Determine the (X, Y) coordinate at the center of the cell enclosing the given text.  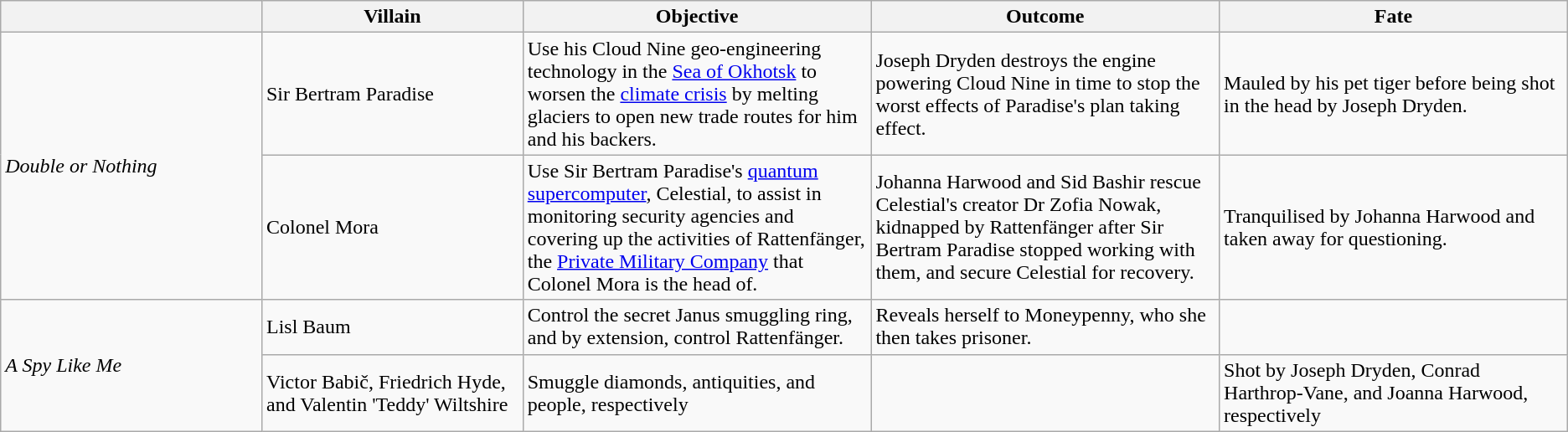
Victor Babič, Friedrich Hyde, and Valentin 'Teddy' Wiltshire (392, 393)
Double or Nothing (132, 166)
Outcome (1045, 17)
Joseph Dryden destroys the engine powering Cloud Nine in time to stop the worst effects of Paradise's plan taking effect. (1045, 94)
Shot by Joseph Dryden, Conrad Harthrop-Vane, and Joanna Harwood, respectively (1394, 393)
Villain (392, 17)
Reveals herself to Moneypenny, who she then takes prisoner. (1045, 327)
Tranquilised by Johanna Harwood and taken away for questioning. (1394, 228)
Control the secret Janus smuggling ring, and by extension, control Rattenfänger. (697, 327)
Objective (697, 17)
Smuggle diamonds, antiquities, and people, respectively (697, 393)
Mauled by his pet tiger before being shot in the head by Joseph Dryden. (1394, 94)
Colonel Mora (392, 228)
Sir Bertram Paradise (392, 94)
Lisl Baum (392, 327)
A Spy Like Me (132, 365)
Fate (1394, 17)
